For the text-containing cell, return its midpoint in (X, Y) coordinate format. 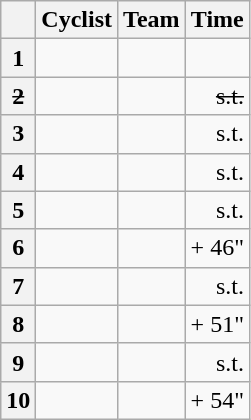
8 (18, 324)
Cyclist (77, 20)
4 (18, 172)
+ 54" (217, 400)
1 (18, 58)
7 (18, 286)
2 (18, 96)
9 (18, 362)
+ 51" (217, 324)
5 (18, 210)
3 (18, 134)
Team (152, 20)
6 (18, 248)
10 (18, 400)
+ 46" (217, 248)
Time (217, 20)
